From the cell containing the given text, extract its center point as (X, Y) coordinate. 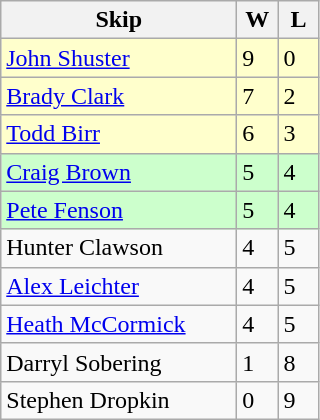
7 (258, 96)
Hunter Clawson (119, 248)
Heath McCormick (119, 324)
2 (298, 96)
Stephen Dropkin (119, 400)
W (258, 20)
1 (258, 362)
L (298, 20)
Alex Leichter (119, 286)
3 (298, 134)
Todd Birr (119, 134)
Darryl Sobering (119, 362)
8 (298, 362)
Craig Brown (119, 172)
Pete Fenson (119, 210)
6 (258, 134)
Skip (119, 20)
John Shuster (119, 58)
Brady Clark (119, 96)
